Search for the cell housing the specified text and yield its [x, y] center coordinate. 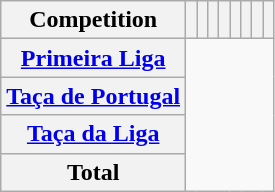
Taça de Portugal [94, 96]
Competition [94, 20]
Primeira Liga [94, 58]
Taça da Liga [94, 134]
Total [94, 172]
